For the text-containing cell, return its midpoint in [X, Y] coordinate format. 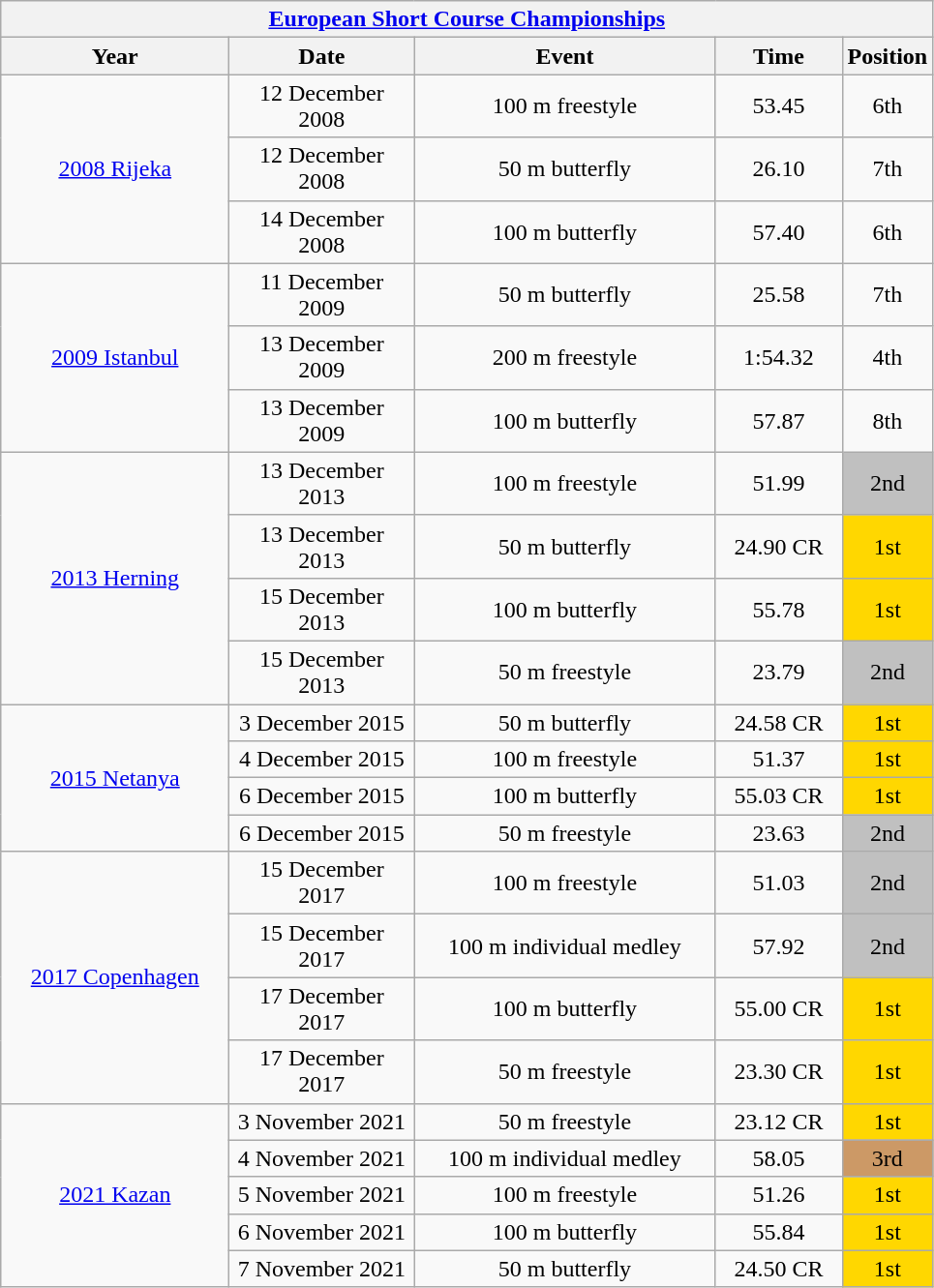
Time [778, 56]
51.99 [778, 484]
55.78 [778, 610]
55.84 [778, 1232]
7 November 2021 [321, 1269]
23.79 [778, 672]
23.12 CR [778, 1122]
1:54.32 [778, 358]
European Short Course Championships [467, 19]
51.03 [778, 883]
14 December 2008 [321, 232]
4 December 2015 [321, 760]
2013 Herning [115, 578]
3 November 2021 [321, 1122]
55.03 CR [778, 796]
Event [565, 56]
55.00 CR [778, 1008]
23.63 [778, 833]
Year [115, 56]
2017 Copenhagen [115, 977]
2009 Istanbul [115, 358]
24.50 CR [778, 1269]
24.58 CR [778, 723]
4th [888, 358]
3rd [888, 1158]
53.45 [778, 106]
200 m freestyle [565, 358]
51.26 [778, 1195]
57.87 [778, 420]
4 November 2021 [321, 1158]
23.30 CR [778, 1072]
2021 Kazan [115, 1195]
5 November 2021 [321, 1195]
3 December 2015 [321, 723]
11 December 2009 [321, 294]
57.40 [778, 232]
24.90 CR [778, 546]
Position [888, 56]
57.92 [778, 946]
25.58 [778, 294]
51.37 [778, 760]
6 November 2021 [321, 1232]
2015 Netanya [115, 778]
Date [321, 56]
8th [888, 420]
26.10 [778, 168]
58.05 [778, 1158]
2008 Rijeka [115, 168]
